For the text-containing cell, return its midpoint in (X, Y) coordinate format. 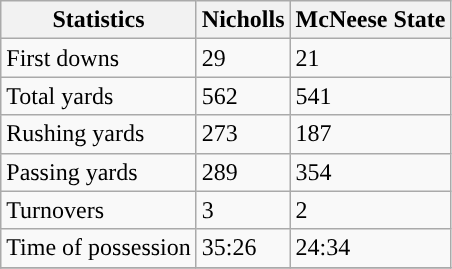
24:34 (370, 248)
First downs (99, 58)
Time of possession (99, 248)
187 (370, 134)
3 (243, 210)
Turnovers (99, 210)
Passing yards (99, 172)
21 (370, 58)
Rushing yards (99, 134)
354 (370, 172)
35:26 (243, 248)
562 (243, 96)
Total yards (99, 96)
541 (370, 96)
289 (243, 172)
2 (370, 210)
Nicholls (243, 20)
Statistics (99, 20)
273 (243, 134)
McNeese State (370, 20)
29 (243, 58)
